Pinpoint the cell where the given text exists, returning its [x, y] midpoint coordinate. 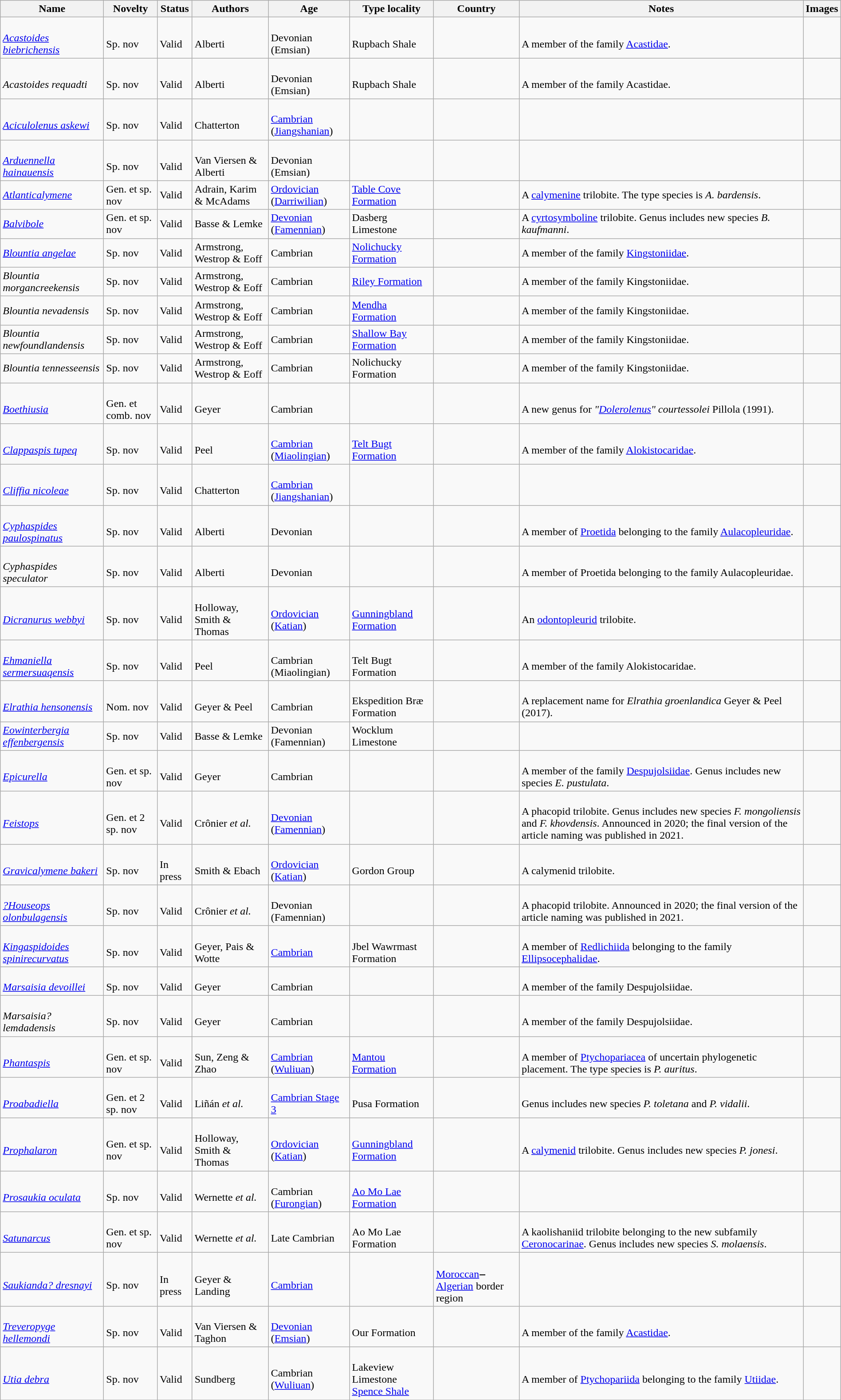
Genus includes new species P. toletana and P. vidalii. [661, 1098]
Adrain, Karim & McAdams [230, 195]
Marsaisia devoillei [52, 981]
Saukianda? dresnayi [52, 1280]
Geyer & Peel [230, 701]
Cambrian Stage 3 [309, 1098]
Status [175, 9]
Balvibole [52, 224]
Elrathia hensonensis [52, 701]
A replacement name for Elrathia groenlandica Geyer & Peel (2017). [661, 701]
Blountia angelae [52, 253]
Dicranurus webbyi [52, 613]
A member of Ptychopariacea of uncertain phylogenetic placement. The type species is P. auritus. [661, 1057]
Moroccan‒Algerian border region [476, 1280]
Sundberg [230, 1373]
Aciculolenus askewi [52, 119]
Type locality [391, 9]
Name [52, 9]
Blountia tennesseensis [52, 368]
Mantou Formation [391, 1057]
Age [309, 9]
Lakeview LimestoneSpence Shale [391, 1373]
Prosaukia oculata [52, 1191]
Ehmaniella sermersuaqensis [52, 660]
Acastoides requadti [52, 79]
A phacopid trilobite. Announced in 2020; the final version of the article naming was published in 2021. [661, 905]
A member of Redlichiida belonging to the family Ellipsocephalidae. [661, 946]
Ordovician (Darriwilian) [309, 195]
Utia debra [52, 1373]
Shallow Bay Formation [391, 339]
Arduennella hainauensis [52, 160]
Blountia morgancreekensis [52, 281]
Images [822, 9]
Phantaspis [52, 1057]
A cyrtosymboline trilobite. Genus includes new species B. kaufmanni. [661, 224]
Pusa Formation [391, 1098]
Feistops [52, 817]
Proabadiella [52, 1098]
Notes [661, 9]
Country [476, 9]
Late Cambrian [309, 1232]
?Houseops olonbulagensis [52, 905]
Acastoides biebrichensis [52, 38]
Prophalaron [52, 1145]
Van Viersen & Taghon [230, 1326]
Blountia nevadensis [52, 311]
Geyer, Pais & Wotte [230, 946]
Ekspedition Bræ Formation [391, 701]
Boethiusia [52, 403]
Cyphaspides paulospinatus [52, 526]
Eowinterbergia effenbergensis [52, 736]
Blountia newfoundlandensis [52, 339]
Gen. et comb. nov [130, 403]
A calymenid trilobite. Genus includes new species P. jonesi. [661, 1145]
Geyer & Landing [230, 1280]
An odontopleurid trilobite. [661, 613]
Satunarcus [52, 1232]
Gordon Group [391, 864]
Cliffia nicoleae [52, 485]
A kaolishaniid trilobite belonging to the new subfamily Ceronocarinae. Genus includes new species S. molaensis. [661, 1232]
A member of Ptychopariida belonging to the family Utiidae. [661, 1373]
A calymenid trilobite. [661, 864]
Nom. nov [130, 701]
Kingaspidoides spinirecurvatus [52, 946]
Our Formation [391, 1326]
Smith & Ebach [230, 864]
Cambrian (Furongian) [309, 1191]
Treveropyge hellemondi [52, 1326]
Cyphaspides speculator [52, 567]
Novelty [130, 9]
Clappaspis tupeq [52, 444]
Sun, Zeng & Zhao [230, 1057]
Wocklum Limestone [391, 736]
A member of the family Despujolsiidae. Genus includes new species E. pustulata. [661, 771]
Riley Formation [391, 281]
Van Viersen & Alberti [230, 160]
Epicurella [52, 771]
A calymenine trilobite. The type species is A. bardensis. [661, 195]
Atlanticalymene [52, 195]
Mendha Formation [391, 311]
Table Cove Formation [391, 195]
Jbel Wawrmast Formation [391, 946]
A new genus for "Dolerolenus" courtessolei Pillola (1991). [661, 403]
Gravicalymene bakeri [52, 864]
Marsaisia? lemdadensis [52, 1016]
Dasberg Limestone [391, 224]
Liñán et al. [230, 1098]
Authors [230, 9]
